For the text-containing cell, return its midpoint in (x, y) coordinate format. 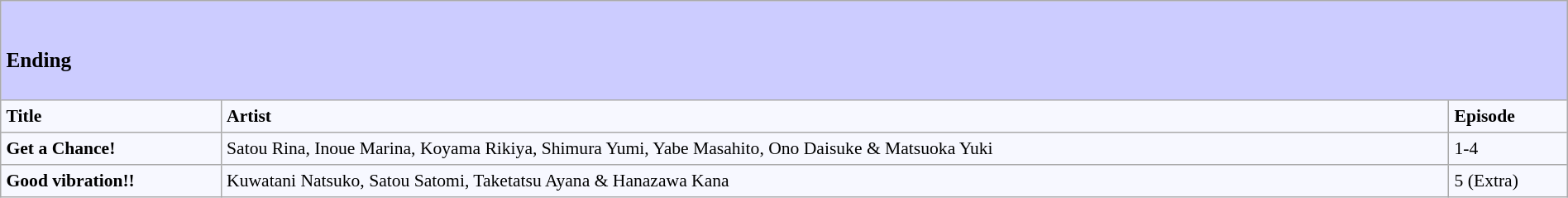
Satou Rina, Inoue Marina, Koyama Rikiya, Shimura Yumi, Yabe Masahito, Ono Daisuke & Matsuoka Yuki (834, 149)
Kuwatani Natsuko, Satou Satomi, Taketatsu Ayana & Hanazawa Kana (834, 181)
Get a Chance! (111, 149)
Episode (1508, 116)
1-4 (1508, 149)
Title (111, 116)
5 (Extra) (1508, 181)
Good vibration!! (111, 181)
Ending (784, 51)
Artist (834, 116)
